Identify which cell holds the provided text, then report its (x, y) central coordinate. 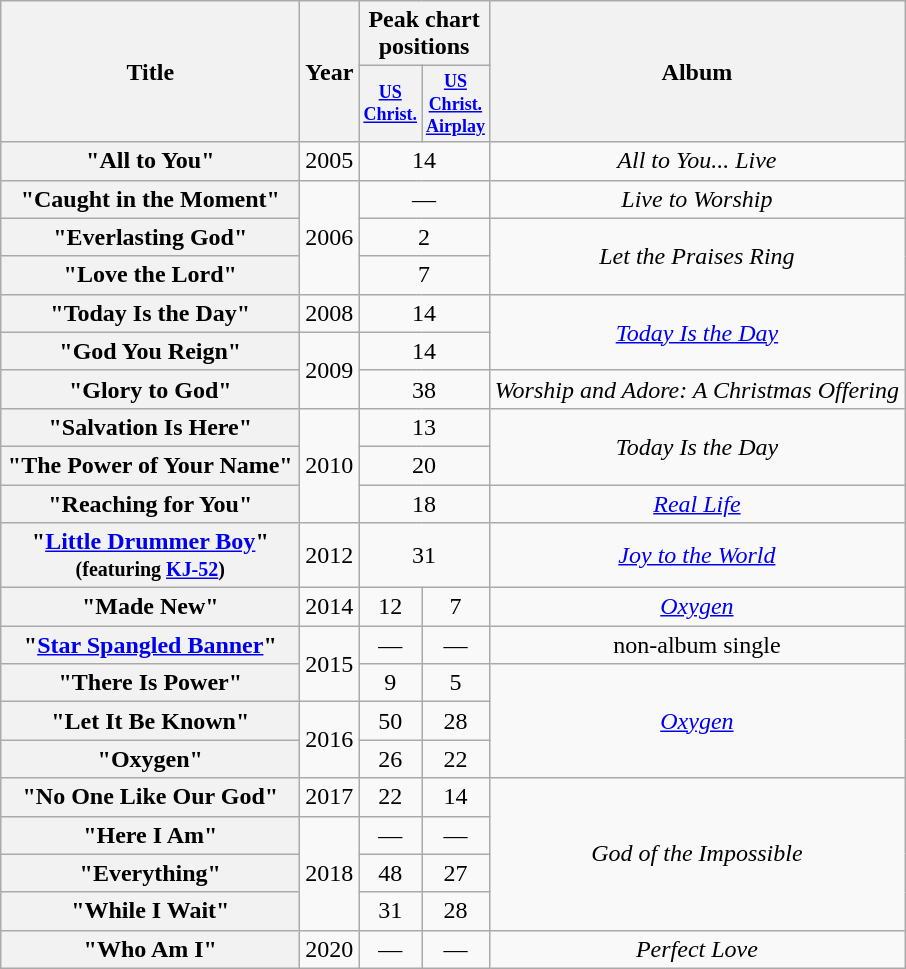
"Glory to God" (150, 389)
Live to Worship (696, 199)
50 (390, 721)
"Who Am I" (150, 949)
26 (390, 759)
2008 (330, 313)
"Everything" (150, 873)
"Reaching for You" (150, 504)
48 (390, 873)
5 (456, 683)
"Today Is the Day" (150, 313)
12 (390, 607)
"Here I Am" (150, 835)
Peak chart positions (424, 34)
USChrist.Airplay (456, 104)
Joy to the World (696, 556)
13 (424, 427)
2 (424, 237)
18 (424, 504)
"While I Wait" (150, 911)
2006 (330, 237)
2018 (330, 873)
"Everlasting God" (150, 237)
"No One Like Our God" (150, 797)
2010 (330, 465)
"Little Drummer Boy"(featuring KJ-52) (150, 556)
Worship and Adore: A Christmas Offering (696, 389)
"Caught in the Moment" (150, 199)
"Oxygen" (150, 759)
"Made New" (150, 607)
2017 (330, 797)
9 (390, 683)
Year (330, 72)
2014 (330, 607)
God of the Impossible (696, 854)
USChrist. (390, 104)
2016 (330, 740)
2012 (330, 556)
"There Is Power" (150, 683)
38 (424, 389)
20 (424, 465)
"Salvation Is Here" (150, 427)
Let the Praises Ring (696, 256)
All to You... Live (696, 161)
Title (150, 72)
2020 (330, 949)
"The Power of Your Name" (150, 465)
"Star Spangled Banner" (150, 645)
Album (696, 72)
2015 (330, 664)
Perfect Love (696, 949)
27 (456, 873)
"All to You" (150, 161)
"God You Reign" (150, 351)
"Let It Be Known" (150, 721)
2009 (330, 370)
Real Life (696, 504)
"Love the Lord" (150, 275)
2005 (330, 161)
non-album single (696, 645)
